Return the [X, Y] coordinate for the center point of the cell that contains the specified text.  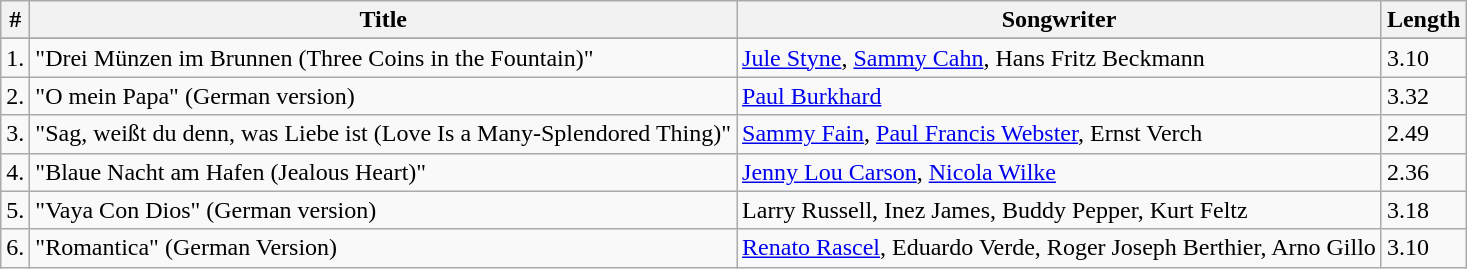
3.18 [1423, 210]
# [16, 20]
Songwriter [1060, 20]
Sammy Fain, Paul Francis Webster, Ernst Verch [1060, 134]
1. [16, 58]
Larry Russell, Inez James, Buddy Pepper, Kurt Feltz [1060, 210]
Length [1423, 20]
2.49 [1423, 134]
2.36 [1423, 172]
Paul Burkhard [1060, 96]
"Blaue Nacht am Hafen (Jealous Heart)" [384, 172]
"Drei Münzen im Brunnen (Three Coins in the Fountain)" [384, 58]
Jenny Lou Carson, Nicola Wilke [1060, 172]
"Vaya Con Dios" (German version) [384, 210]
Renato Rascel, Eduardo Verde, Roger Joseph Berthier, Arno Gillo [1060, 248]
Jule Styne, Sammy Cahn, Hans Fritz Beckmann [1060, 58]
Title [384, 20]
5. [16, 210]
"Sag, weißt du denn, was Liebe ist (Love Is a Many-Splendored Thing)" [384, 134]
3.32 [1423, 96]
"O mein Papa" (German version) [384, 96]
4. [16, 172]
"Romantica" (German Version) [384, 248]
2. [16, 96]
3. [16, 134]
6. [16, 248]
